Find where the given text appears and provide that cell's center as (X, Y) coordinate. 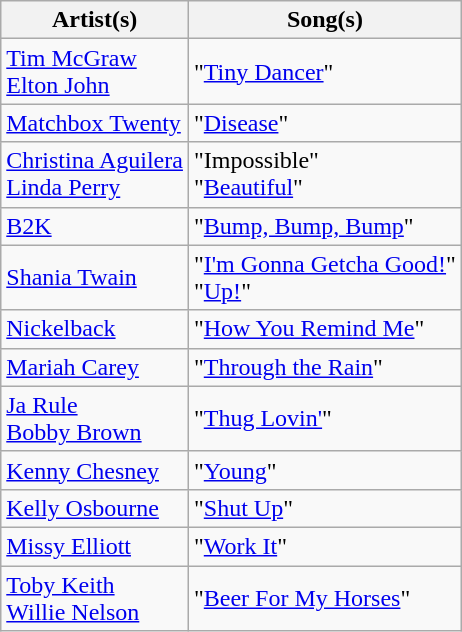
"Through the Rain" (324, 367)
Mariah Carey (95, 367)
Tim McGrawElton John (95, 72)
Nickelback (95, 329)
"Tiny Dancer" (324, 72)
Toby KeithWillie Nelson (95, 598)
Kenny Chesney (95, 470)
Song(s) (324, 20)
"Young" (324, 470)
Missy Elliott (95, 546)
B2K (95, 226)
Matchbox Twenty (95, 123)
Artist(s) (95, 20)
"I'm Gonna Getcha Good!""Up!" (324, 278)
"Work It" (324, 546)
Ja RuleBobby Brown (95, 418)
"Bump, Bump, Bump" (324, 226)
"How You Remind Me" (324, 329)
Christina AguileraLinda Perry (95, 174)
"Impossible""Beautiful" (324, 174)
Shania Twain (95, 278)
"Shut Up" (324, 508)
"Thug Lovin'" (324, 418)
"Beer For My Horses" (324, 598)
Kelly Osbourne (95, 508)
"Disease" (324, 123)
